Detect which cell encompasses the target text, then output its (X, Y) center coordinate. 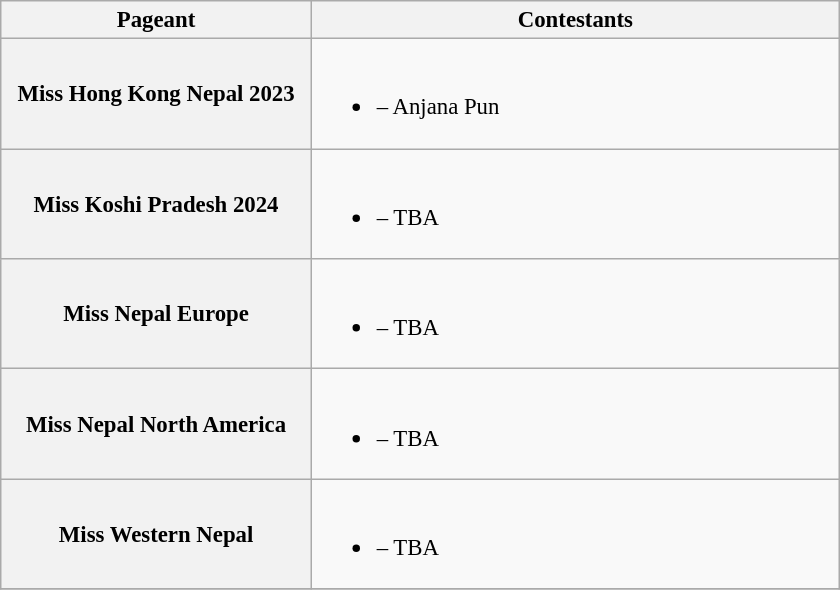
Miss Hong Kong Nepal 2023 (156, 94)
– Anjana Pun (575, 94)
Miss Western Nepal (156, 534)
Contestants (575, 20)
Pageant (156, 20)
Miss Koshi Pradesh 2024 (156, 204)
Miss Nepal Europe (156, 314)
Miss Nepal North America (156, 424)
